Provide the (X, Y) coordinate of the cell's center where the given text is located.  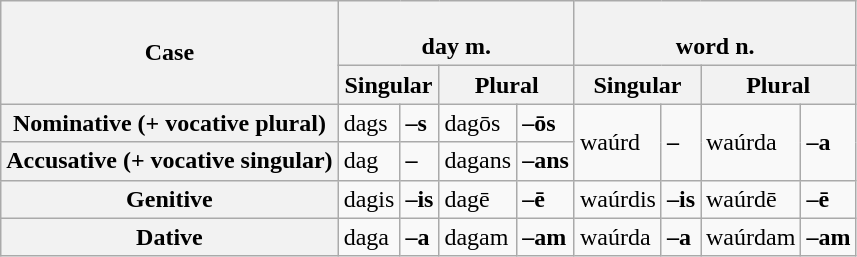
waúrd (618, 142)
–s (420, 123)
dagans (478, 161)
Case (170, 52)
waúrdam (750, 237)
dag (369, 161)
daga (369, 237)
day m. (456, 34)
–ōs (546, 123)
Accusative (+ vocative singular) (170, 161)
dagē (478, 199)
–ans (546, 161)
Nominative (+ vocative plural) (170, 123)
waúrdis (618, 199)
dags (369, 123)
dagōs (478, 123)
dagis (369, 199)
word n. (715, 34)
Genitive (170, 199)
Dative (170, 237)
waúrdē (750, 199)
dagam (478, 237)
